Pinpoint the cell where the given text exists, returning its [X, Y] midpoint coordinate. 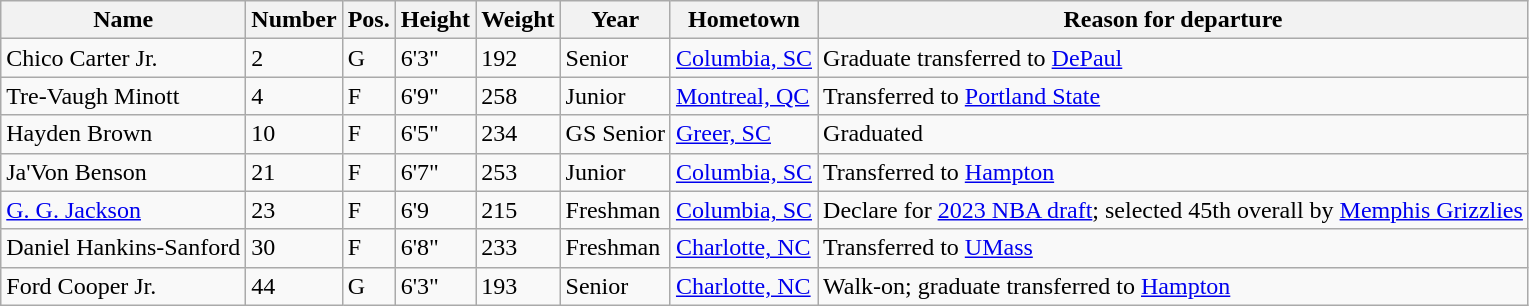
Transferred to UMass [1174, 248]
Tre-Vaugh Minott [124, 96]
215 [518, 210]
Hometown [744, 20]
4 [294, 96]
192 [518, 58]
193 [518, 286]
6'9 [435, 210]
6'9" [435, 96]
253 [518, 172]
Daniel Hankins-Sanford [124, 248]
Graduate transferred to DePaul [1174, 58]
GS Senior [615, 134]
Reason for departure [1174, 20]
6'5" [435, 134]
6'7" [435, 172]
2 [294, 58]
Name [124, 20]
Transferred to Portland State [1174, 96]
Height [435, 20]
44 [294, 286]
G. G. Jackson [124, 210]
Graduated [1174, 134]
21 [294, 172]
Declare for 2023 NBA draft; selected 45th overall by Memphis Grizzlies [1174, 210]
23 [294, 210]
6'8" [435, 248]
Weight [518, 20]
Hayden Brown [124, 134]
Walk-on; graduate transferred to Hampton [1174, 286]
Chico Carter Jr. [124, 58]
Ja'Von Benson [124, 172]
Ford Cooper Jr. [124, 286]
258 [518, 96]
Greer, SC [744, 134]
Year [615, 20]
30 [294, 248]
Pos. [368, 20]
Transferred to Hampton [1174, 172]
233 [518, 248]
234 [518, 134]
Number [294, 20]
10 [294, 134]
Montreal, QC [744, 96]
